Search for the cell housing the specified text and yield its [x, y] center coordinate. 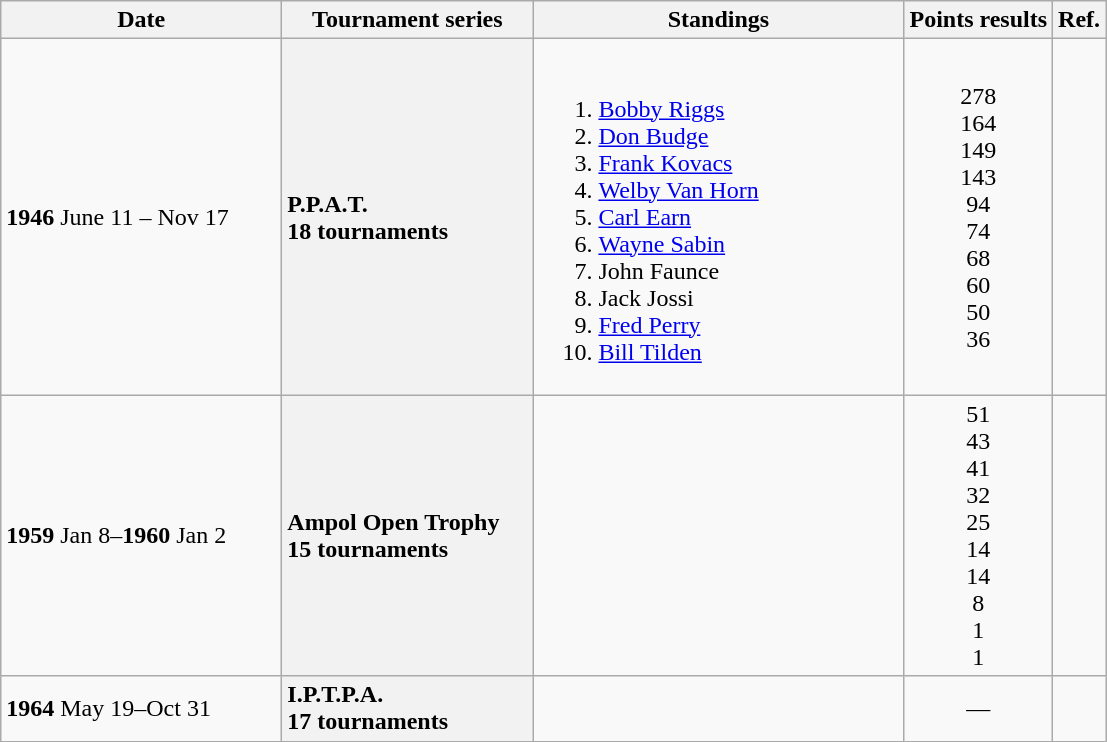
Ref. [1080, 20]
Tournament series [408, 20]
51434132251414811 [978, 536]
Ampol Open Trophy15 tournaments [408, 536]
P.P.A.T.18 tournaments [408, 217]
Points results [978, 20]
1959 Jan 8–1960 Jan 2 [142, 536]
Date [142, 20]
Bobby Riggs Don Budge Frank Kovacs Welby Van Horn Carl Earn Wayne Sabin John Faunce Jack Jossi Fred Perry Bill Tilden [718, 217]
— [978, 708]
Standings [718, 20]
1946 June 11 – Nov 17 [142, 217]
1964 May 19–Oct 31 [142, 708]
278164149143947468605036 [978, 217]
I.P.T.P.A.17 tournaments [408, 708]
